Search for the cell housing the specified text and yield its (X, Y) center coordinate. 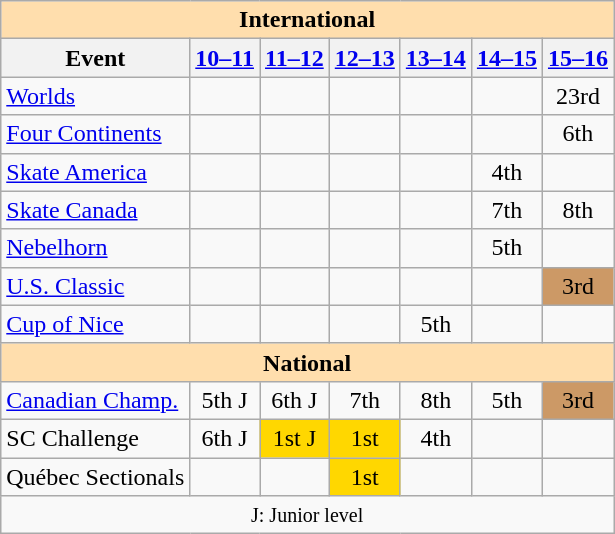
Worlds (96, 96)
10–11 (225, 58)
SC Challenge (96, 438)
11–12 (295, 58)
Canadian Champ. (96, 400)
23rd (578, 96)
U.S. Classic (96, 286)
International (308, 20)
Skate Canada (96, 210)
14–15 (506, 58)
5th J (225, 400)
13–14 (436, 58)
Québec Sectionals (96, 477)
Nebelhorn (96, 248)
Cup of Nice (96, 324)
Four Continents (96, 134)
1st J (295, 438)
National (308, 362)
6th (578, 134)
12–13 (364, 58)
Event (96, 58)
15–16 (578, 58)
Skate America (96, 172)
J: Junior level (308, 515)
